Identify which cell holds the provided text, then report its (X, Y) central coordinate. 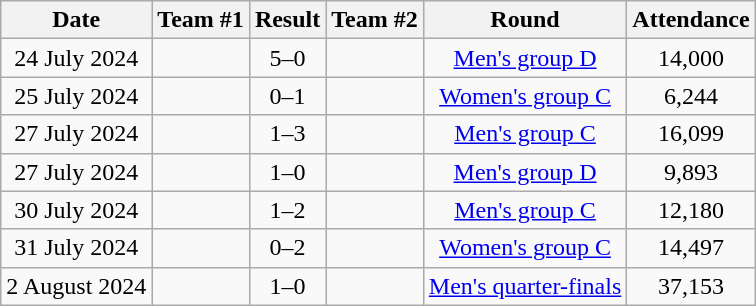
1–3 (287, 134)
Team #2 (375, 20)
16,099 (691, 134)
14,497 (691, 248)
5–0 (287, 58)
Result (287, 20)
30 July 2024 (76, 210)
Round (525, 20)
Men's quarter-finals (525, 286)
37,153 (691, 286)
9,893 (691, 172)
6,244 (691, 96)
14,000 (691, 58)
25 July 2024 (76, 96)
Date (76, 20)
2 August 2024 (76, 286)
24 July 2024 (76, 58)
0–1 (287, 96)
0–2 (287, 248)
1–2 (287, 210)
31 July 2024 (76, 248)
Attendance (691, 20)
Team #1 (201, 20)
12,180 (691, 210)
